For the text-containing cell, return its midpoint in (X, Y) coordinate format. 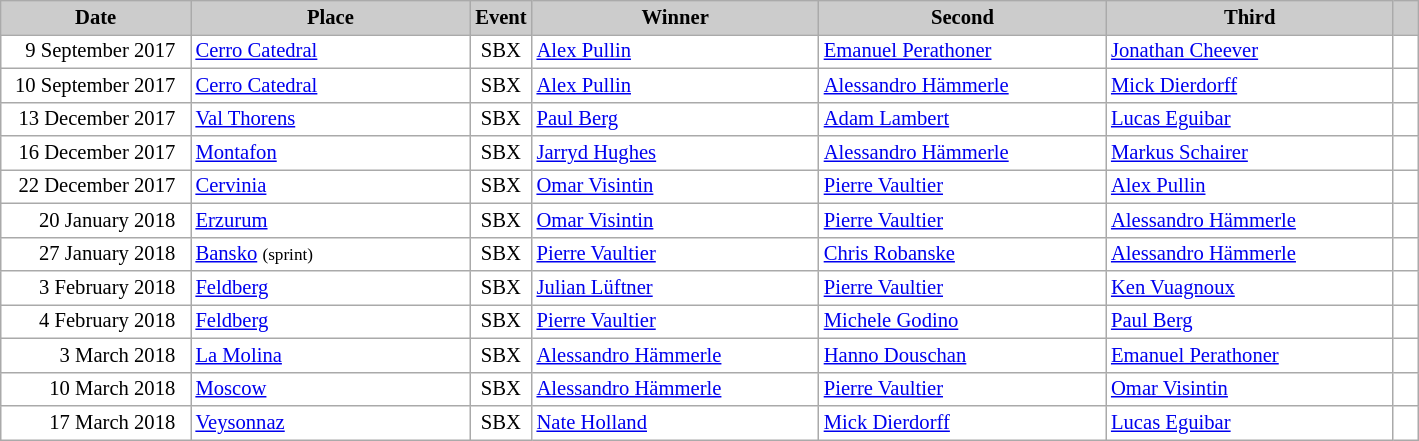
Second (962, 17)
27 January 2018 (96, 254)
Date (96, 17)
16 December 2017 (96, 153)
Jonathan Cheever (1250, 51)
Event (500, 17)
20 January 2018 (96, 220)
Val Thorens (330, 119)
Erzurum (330, 220)
10 September 2017 (96, 85)
Julian Lüftner (676, 287)
9 September 2017 (96, 51)
22 December 2017 (96, 186)
Place (330, 17)
Veysonnaz (330, 423)
4 February 2018 (96, 321)
Bansko (sprint) (330, 254)
Cervinia (330, 186)
13 December 2017 (96, 119)
Nate Holland (676, 423)
Winner (676, 17)
Third (1250, 17)
Jarryd Hughes (676, 153)
Adam Lambert (962, 119)
Montafon (330, 153)
17 March 2018 (96, 423)
Michele Godino (962, 321)
La Molina (330, 355)
Hanno Douschan (962, 355)
3 February 2018 (96, 287)
Ken Vuagnoux (1250, 287)
3 March 2018 (96, 355)
Markus Schairer (1250, 153)
10 March 2018 (96, 389)
Chris Robanske (962, 254)
Moscow (330, 389)
